Find where the given text appears and provide that cell's center as (x, y) coordinate. 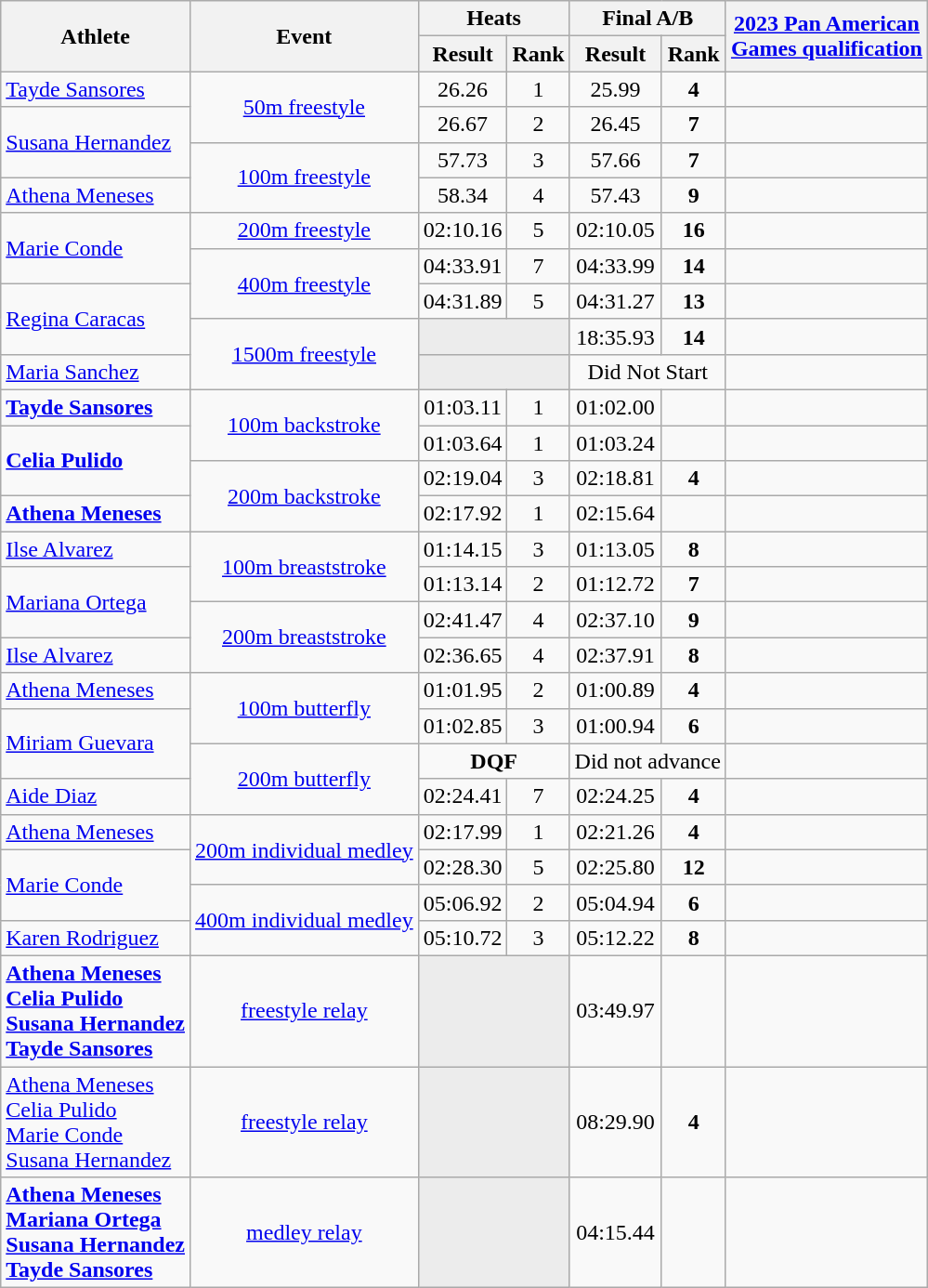
05:06.92 (463, 902)
200m individual medley (305, 849)
Event (305, 36)
Final A/B (647, 19)
400m freestyle (305, 283)
02:10.16 (463, 230)
02:24.25 (615, 796)
Athlete (96, 36)
2023 Pan American Games qualification (827, 36)
18:35.93 (615, 336)
01:00.89 (615, 690)
Aide Diaz (96, 796)
01:14.15 (463, 549)
Mariana Ortega (96, 602)
12 (693, 867)
02:24.41 (463, 796)
Miriam Guevara (96, 743)
02:28.30 (463, 867)
02:17.99 (463, 832)
200m freestyle (305, 230)
01:01.95 (463, 690)
02:41.47 (463, 620)
57.66 (615, 160)
05:04.94 (615, 902)
Did Not Start (647, 372)
08:29.90 (615, 1123)
400m individual medley (305, 920)
Celia Pulido (96, 461)
Athena MenesesMariana OrtegaSusana HernandezTayde Sansores (96, 1232)
Regina Caracas (96, 319)
25.99 (615, 89)
01:13.14 (463, 585)
200m breaststroke (305, 637)
57.73 (463, 160)
100m butterfly (305, 708)
Karen Rodriguez (96, 938)
100m breaststroke (305, 567)
04:15.44 (615, 1232)
01:03.64 (463, 443)
02:17.92 (463, 514)
Heats (494, 19)
13 (693, 301)
04:31.89 (463, 301)
01:03.24 (615, 443)
Did not advance (647, 761)
Maria Sanchez (96, 372)
04:31.27 (615, 301)
16 (693, 230)
200m backstroke (305, 496)
03:49.97 (615, 1011)
04:33.91 (463, 266)
02:37.10 (615, 620)
26.45 (615, 125)
02:19.04 (463, 479)
02:10.05 (615, 230)
01:13.05 (615, 549)
Susana Hernandez (96, 142)
01:00.94 (615, 726)
04:33.99 (615, 266)
57.43 (615, 195)
02:36.65 (463, 655)
1500m freestyle (305, 354)
26.67 (463, 125)
01:03.11 (463, 407)
01:12.72 (615, 585)
26.26 (463, 89)
58.34 (463, 195)
medley relay (305, 1232)
50m freestyle (305, 107)
05:10.72 (463, 938)
02:18.81 (615, 479)
01:02.85 (463, 726)
100m freestyle (305, 177)
05:12.22 (615, 938)
01:02.00 (615, 407)
Athena MenesesCelia PulidoMarie CondeSusana Hernandez (96, 1123)
02:37.91 (615, 655)
02:21.26 (615, 832)
02:15.64 (615, 514)
200m butterfly (305, 779)
100m backstroke (305, 425)
Athena MenesesCelia PulidoSusana HernandezTayde Sansores (96, 1011)
02:25.80 (615, 867)
DQF (494, 761)
